Detect which cell encompasses the target text, then output its [x, y] center coordinate. 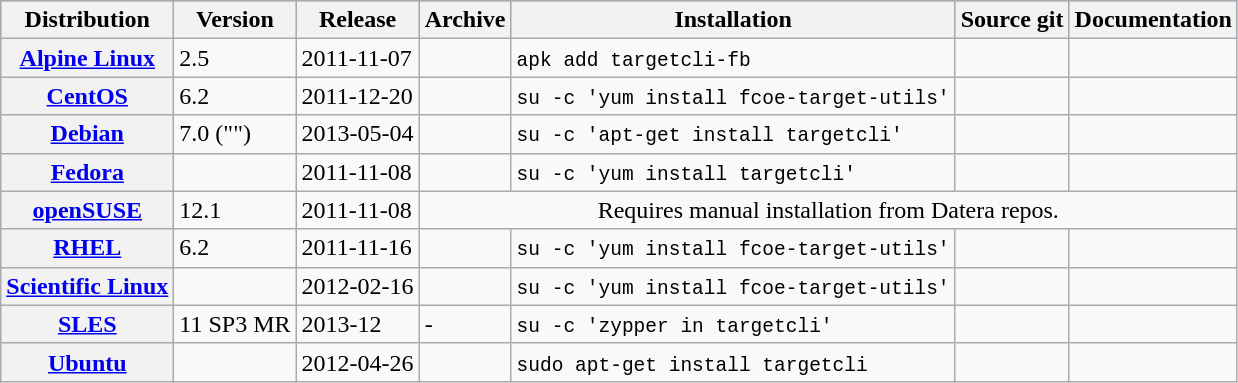
7.0 ("") [235, 134]
2013-05-04 [358, 134]
Version [235, 20]
su -c 'apt-get install targetcli' [733, 134]
12.1 [235, 210]
apk add targetcli-fb [733, 58]
Fedora [88, 172]
2.5 [235, 58]
Distribution [88, 20]
SLES [88, 324]
2011-12-20 [358, 96]
RHEL [88, 248]
sudo apt-get install targetcli [733, 362]
CentOS [88, 96]
Scientific Linux [88, 286]
- [465, 324]
Source git [1012, 20]
2012-02-16 [358, 286]
Archive [465, 20]
2013-12 [358, 324]
openSUSE [88, 210]
Debian [88, 134]
Documentation [1153, 20]
2012-04-26 [358, 362]
Requires manual installation from Datera repos. [828, 210]
Release [358, 20]
2011-11-07 [358, 58]
su -c 'yum install targetcli' [733, 172]
11 SP3 MR [235, 324]
su -c 'zypper in targetcli' [733, 324]
Alpine Linux [88, 58]
Ubuntu [88, 362]
2011-11-16 [358, 248]
Installation [733, 20]
